Return the (X, Y) coordinate for the center point of the cell that contains the specified text.  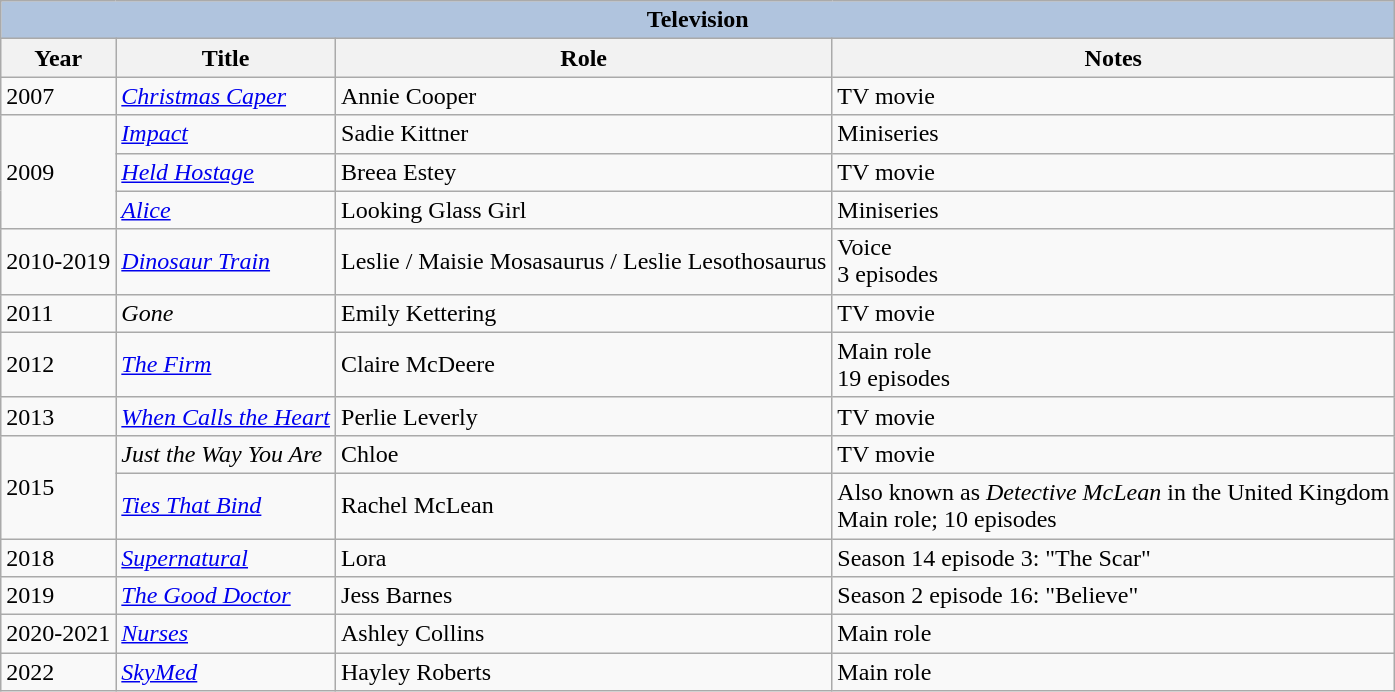
Christmas Caper (226, 96)
2015 (58, 486)
Chloe (584, 454)
Sadie Kittner (584, 134)
Year (58, 58)
2022 (58, 672)
2020-2021 (58, 634)
Television (698, 20)
Voice 3 episodes (1114, 262)
When Calls the Heart (226, 416)
Also known as Detective McLean in the United Kingdom Main role; 10 episodes (1114, 506)
Perlie Leverly (584, 416)
Supernatural (226, 557)
Claire McDeere (584, 364)
Hayley Roberts (584, 672)
Alice (226, 210)
Held Hostage (226, 172)
Role (584, 58)
Impact (226, 134)
Season 2 episode 16: "Believe" (1114, 596)
2019 (58, 596)
Lora (584, 557)
Rachel McLean (584, 506)
Ashley Collins (584, 634)
2007 (58, 96)
The Firm (226, 364)
Leslie / Maisie Mosasaurus / Leslie Lesothosaurus (584, 262)
Jess Barnes (584, 596)
Nurses (226, 634)
Notes (1114, 58)
Main role 19 episodes (1114, 364)
The Good Doctor (226, 596)
Annie Cooper (584, 96)
Emily Kettering (584, 313)
2018 (58, 557)
Ties That Bind (226, 506)
Breea Estey (584, 172)
Looking Glass Girl (584, 210)
2011 (58, 313)
2009 (58, 172)
2010-2019 (58, 262)
2013 (58, 416)
Title (226, 58)
Dinosaur Train (226, 262)
Season 14 episode 3: "The Scar" (1114, 557)
2012 (58, 364)
Gone (226, 313)
Just the Way You Are (226, 454)
SkyMed (226, 672)
